Scan for the cell matching the given text and deliver its (X, Y) coordinate at center. 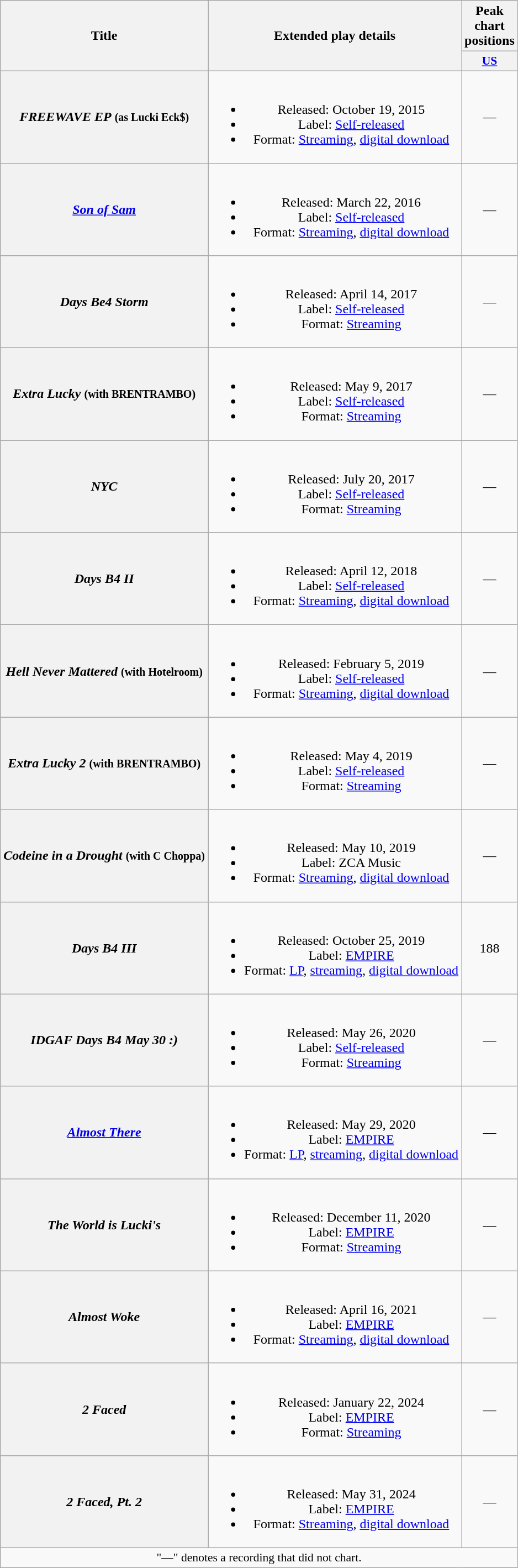
"—" denotes a recording that did not chart. (260, 1558)
Released: July 20, 2017Label: Self-releasedFormat: Streaming (335, 486)
Released: April 16, 2021Label: EMPIREFormat: Streaming, digital download (335, 1317)
Released: December 11, 2020Label: EMPIREFormat: Streaming (335, 1224)
Released: May 4, 2019Label: Self-releasedFormat: Streaming (335, 764)
Released: May 9, 2017Label: Self-releasedFormat: Streaming (335, 394)
Almost There (104, 1133)
Title (104, 36)
IDGAF Days B4 May 30 :) (104, 1040)
Released: May 29, 2020Label: EMPIREFormat: LP, streaming, digital download (335, 1133)
Released: April 14, 2017Label: Self-releasedFormat: Streaming (335, 302)
Almost Woke (104, 1317)
Released: May 26, 2020Label: Self-releasedFormat: Streaming (335, 1040)
Released: March 22, 2016Label: Self-releasedFormat: Streaming, digital download (335, 210)
Released: February 5, 2019Label: Self-releasedFormat: Streaming, digital download (335, 671)
FREEWAVE EP (as Lucki Eck$) (104, 117)
Released: October 25, 2019Label: EMPIREFormat: LP, streaming, digital download (335, 948)
Released: April 12, 2018Label: Self-releasedFormat: Streaming, digital download (335, 579)
Son of Sam (104, 210)
Days B4 II (104, 579)
Days B4 III (104, 948)
Extra Lucky 2 (with BRENTRAMBO) (104, 764)
US (490, 61)
Peak chart positions (490, 26)
Extra Lucky (with BRENTRAMBO) (104, 394)
Released: October 19, 2015Label: Self-releasedFormat: Streaming, digital download (335, 117)
NYC (104, 486)
The World is Lucki's (104, 1224)
Days Be4 Storm (104, 302)
2 Faced (104, 1409)
188 (490, 948)
Hell Never Mattered (with Hotelroom) (104, 671)
Codeine in a Drought (with C Choppa) (104, 855)
Released: January 22, 2024Label: EMPIREFormat: Streaming (335, 1409)
Released: May 31, 2024Label: EMPIREFormat: Streaming, digital download (335, 1502)
Released: May 10, 2019Label: ZCA MusicFormat: Streaming, digital download (335, 855)
Extended play details (335, 36)
2 Faced, Pt. 2 (104, 1502)
